Scan for the cell matching the given text and deliver its [x, y] coordinate at center. 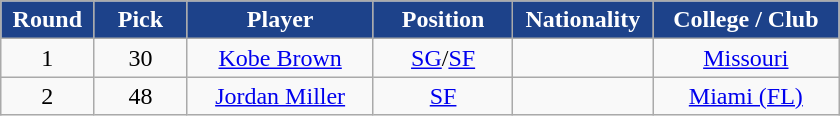
SG/SF [443, 58]
Round [48, 20]
Missouri [746, 58]
2 [48, 96]
SF [443, 96]
Player [280, 20]
Nationality [583, 20]
Pick [140, 20]
Jordan Miller [280, 96]
1 [48, 58]
48 [140, 96]
30 [140, 58]
Miami (FL) [746, 96]
College / Club [746, 20]
Kobe Brown [280, 58]
Position [443, 20]
